From the cell containing the given text, extract its center point as (X, Y) coordinate. 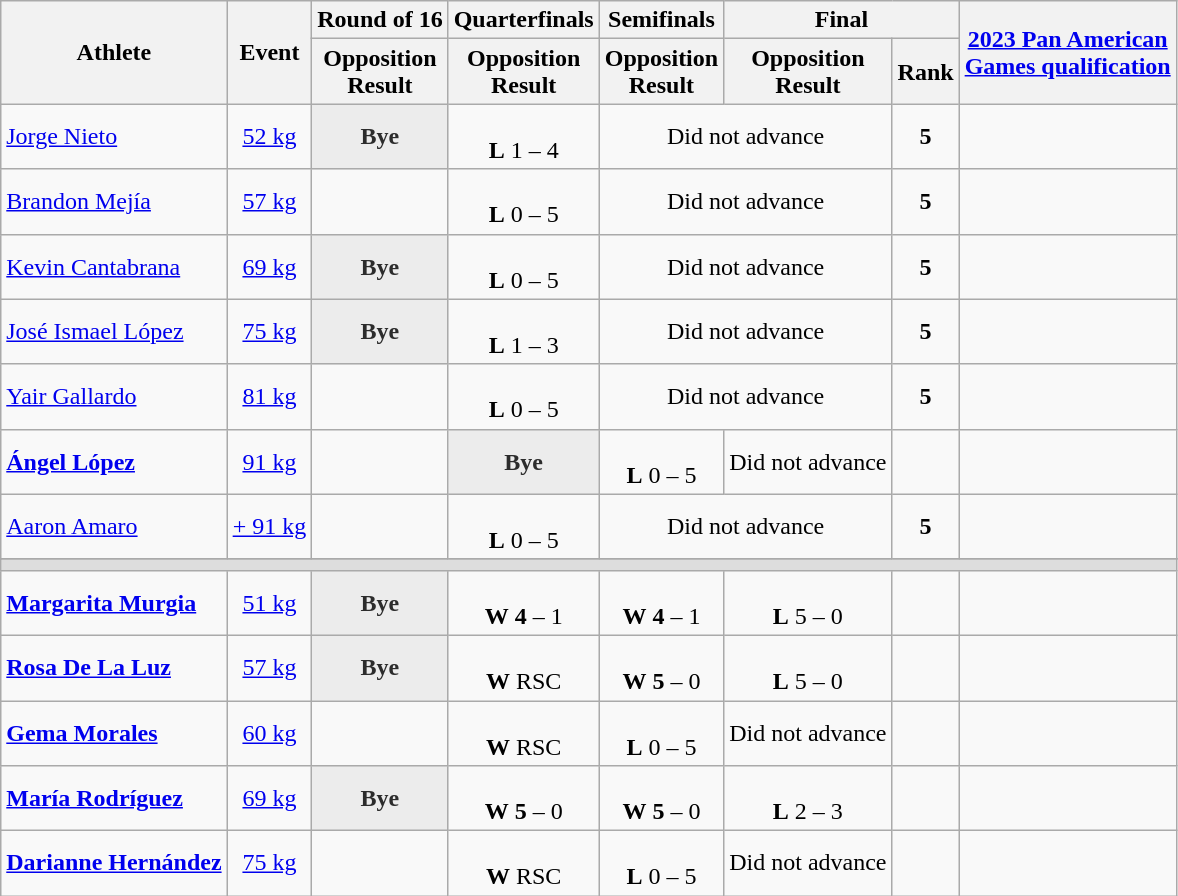
2023 Pan American Games qualification (1068, 52)
Gema Morales (114, 732)
Aaron Amaro (114, 526)
Yair Gallardo (114, 396)
L 2 – 3 (808, 798)
Round of 16 (380, 20)
Event (270, 52)
Margarita Murgia (114, 602)
José Ismael López (114, 332)
María Rodríguez (114, 798)
91 kg (270, 462)
Jorge Nieto (114, 136)
Rosa De La Luz (114, 668)
Ángel López (114, 462)
60 kg (270, 732)
Athlete (114, 52)
Final (842, 20)
Brandon Mejía (114, 202)
81 kg (270, 396)
Kevin Cantabrana (114, 266)
L 1 – 4 (524, 136)
Rank (926, 72)
+ 91 kg (270, 526)
Semifinals (661, 20)
Darianne Hernández (114, 864)
Quarterfinals (524, 20)
L 1 – 3 (524, 332)
52 kg (270, 136)
51 kg (270, 602)
